Provide the (x, y) coordinate of the cell's center where the given text is located.  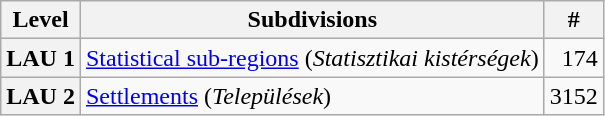
Subdivisions (312, 20)
Statistical sub-regions (Statisztikai kistérségek) (312, 58)
Level (41, 20)
Settlements (Települések) (312, 96)
LAU 2 (41, 96)
3152 (574, 96)
LAU 1 (41, 58)
# (574, 20)
174 (574, 58)
